Capture the cell that displays the provided text and extract its (X, Y) central coordinate. 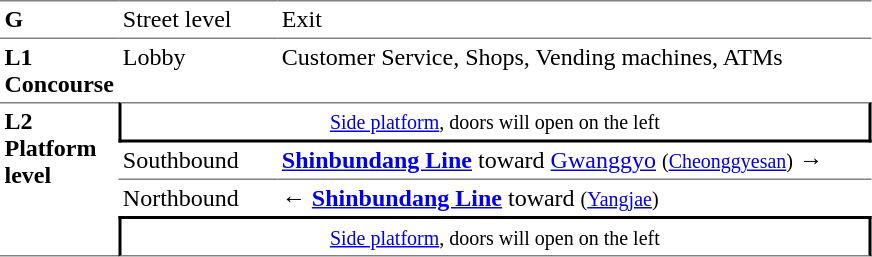
Customer Service, Shops, Vending machines, ATMs (574, 70)
Southbound (198, 160)
Northbound (198, 197)
Shinbundang Line toward Gwanggyo (Cheonggyesan) → (574, 160)
Exit (574, 19)
Lobby (198, 70)
G (59, 19)
← Shinbundang Line toward (Yangjae) (574, 197)
Street level (198, 19)
L1Concourse (59, 70)
L2Platform level (59, 179)
